Detect which cell encompasses the target text, then output its (x, y) center coordinate. 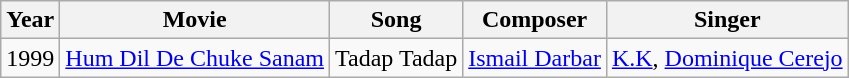
Ismail Darbar (535, 58)
Song (396, 20)
K.K, Dominique Cerejo (727, 58)
Hum Dil De Chuke Sanam (195, 58)
Tadap Tadap (396, 58)
Movie (195, 20)
Singer (727, 20)
Composer (535, 20)
Year (30, 20)
1999 (30, 58)
